Find where the given text appears and provide that cell's center as [X, Y] coordinate. 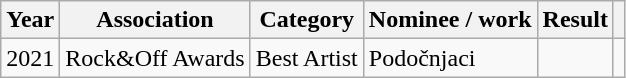
2021 [30, 58]
Best Artist [306, 58]
Result [575, 20]
Rock&Off Awards [155, 58]
Year [30, 20]
Podočnjaci [450, 58]
Nominee / work [450, 20]
Association [155, 20]
Category [306, 20]
